From the cell containing the given text, extract its center point as [X, Y] coordinate. 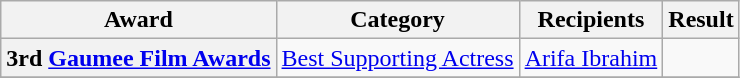
Result [701, 20]
Best Supporting Actress [398, 58]
Arifa Ibrahim [591, 58]
Award [138, 20]
Recipients [591, 20]
3rd Gaumee Film Awards [138, 58]
Category [398, 20]
